Return (x, y) of the center of cell containing provided text 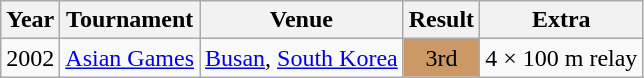
Venue (302, 20)
Tournament (130, 20)
3rd (441, 58)
4 × 100 m relay (562, 58)
Busan, South Korea (302, 58)
2002 (30, 58)
Year (30, 20)
Extra (562, 20)
Asian Games (130, 58)
Result (441, 20)
